Capture the cell that displays the provided text and extract its [x, y] central coordinate. 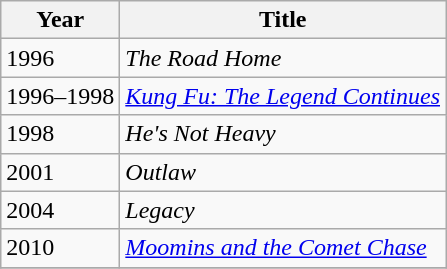
1996–1998 [60, 96]
Year [60, 20]
2010 [60, 248]
Outlaw [283, 172]
Kung Fu: The Legend Continues [283, 96]
He's Not Heavy [283, 134]
2001 [60, 172]
The Road Home [283, 58]
Title [283, 20]
1998 [60, 134]
Legacy [283, 210]
2004 [60, 210]
1996 [60, 58]
Moomins and the Comet Chase [283, 248]
